From the cell containing the given text, extract its center point as [X, Y] coordinate. 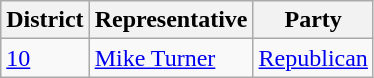
Mike Turner [171, 58]
Party [313, 20]
10 [45, 58]
Representative [171, 20]
Republican [313, 58]
District [45, 20]
